Search for the cell housing the specified text and yield its (x, y) center coordinate. 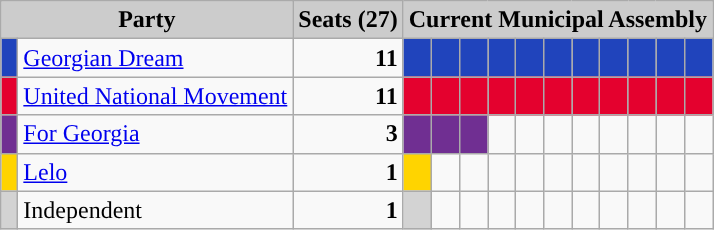
Party (147, 20)
Independent (156, 210)
Current Municipal Assembly (558, 20)
Seats (27) (348, 20)
Lelo (156, 172)
Georgian Dream (156, 58)
3 (348, 134)
For Georgia (156, 134)
United National Movement (156, 96)
